Search for the cell housing the specified text and yield its (x, y) center coordinate. 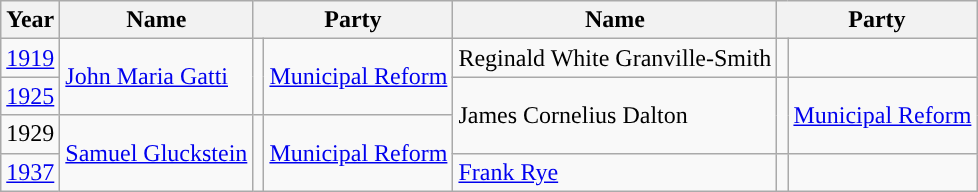
John Maria Gatti (156, 77)
Year (30, 20)
1919 (30, 58)
Samuel Gluckstein (156, 153)
James Cornelius Dalton (615, 115)
1937 (30, 172)
Reginald White Granville-Smith (615, 58)
1925 (30, 96)
Frank Rye (615, 172)
1929 (30, 134)
